Determine the (X, Y) coordinate at the center of the cell enclosing the given text.  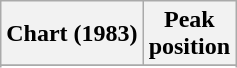
Peakposition (189, 34)
Chart (1983) (72, 34)
